Determine the (X, Y) coordinate at the center of the cell enclosing the given text.  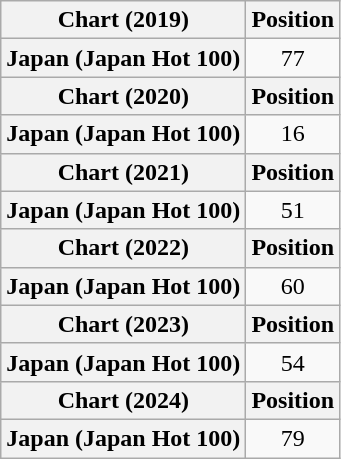
Chart (2024) (124, 400)
77 (293, 58)
Chart (2022) (124, 248)
54 (293, 362)
Chart (2019) (124, 20)
Chart (2021) (124, 172)
79 (293, 438)
16 (293, 134)
Chart (2023) (124, 324)
51 (293, 210)
Chart (2020) (124, 96)
60 (293, 286)
